Search for the cell housing the specified text and yield its [X, Y] center coordinate. 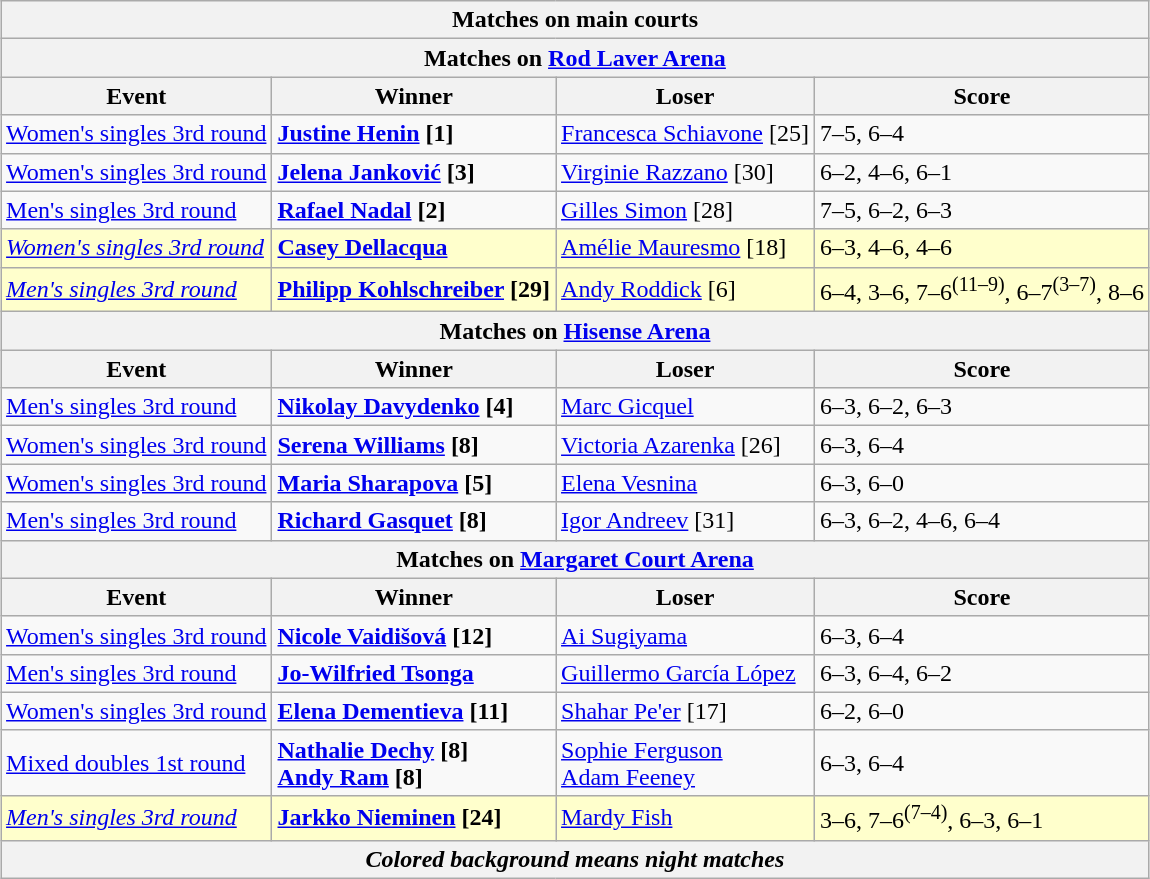
Matches on main courts [576, 20]
Nicole Vaidišová [12] [414, 635]
Matches on Hisense Arena [576, 331]
Colored background means night matches [576, 859]
Rafael Nadal [2] [414, 210]
Matches on Margaret Court Arena [576, 559]
Serena Williams [8] [414, 445]
Jo-Wilfried Tsonga [414, 673]
Sophie Ferguson Adam Feeney [686, 762]
6–2, 6–0 [982, 711]
Maria Sharapova [5] [414, 483]
6–4, 3–6, 7–6(11–9), 6–7(3–7), 8–6 [982, 290]
Amélie Mauresmo [18] [686, 248]
Marc Gicquel [686, 407]
7–5, 6–4 [982, 134]
Gilles Simon [28] [686, 210]
7–5, 6–2, 6–3 [982, 210]
6–3, 6–4, 6–2 [982, 673]
Jelena Janković [3] [414, 172]
Mardy Fish [686, 818]
Casey Dellacqua [414, 248]
Matches on Rod Laver Arena [576, 58]
Nikolay Davydenko [4] [414, 407]
6–2, 4–6, 6–1 [982, 172]
Jarkko Nieminen [24] [414, 818]
6–3, 6–2, 6–3 [982, 407]
6–3, 4–6, 4–6 [982, 248]
Virginie Razzano [30] [686, 172]
6–3, 6–2, 4–6, 6–4 [982, 521]
Nathalie Dechy [8] Andy Ram [8] [414, 762]
3–6, 7–6(7–4), 6–3, 6–1 [982, 818]
Andy Roddick [6] [686, 290]
Igor Andreev [31] [686, 521]
Guillermo García López [686, 673]
Mixed doubles 1st round [136, 762]
Philipp Kohlschreiber [29] [414, 290]
Richard Gasquet [8] [414, 521]
Shahar Pe'er [17] [686, 711]
Justine Henin [1] [414, 134]
Ai Sugiyama [686, 635]
Victoria Azarenka [26] [686, 445]
Elena Dementieva [11] [414, 711]
6–3, 6–0 [982, 483]
Elena Vesnina [686, 483]
Francesca Schiavone [25] [686, 134]
